Pinpoint the cell where the given text exists, returning its [X, Y] midpoint coordinate. 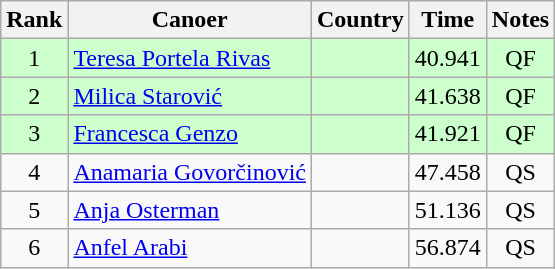
Country [361, 20]
Anja Osterman [190, 210]
3 [34, 134]
Time [448, 20]
6 [34, 248]
5 [34, 210]
1 [34, 58]
Teresa Portela Rivas [190, 58]
41.638 [448, 96]
56.874 [448, 248]
Francesca Genzo [190, 134]
51.136 [448, 210]
2 [34, 96]
Notes [520, 20]
40.941 [448, 58]
Rank [34, 20]
Milica Starović [190, 96]
Anamaria Govorčinović [190, 172]
47.458 [448, 172]
4 [34, 172]
Canoer [190, 20]
Anfel Arabi [190, 248]
41.921 [448, 134]
